Find where the given text appears and provide that cell's center as (X, Y) coordinate. 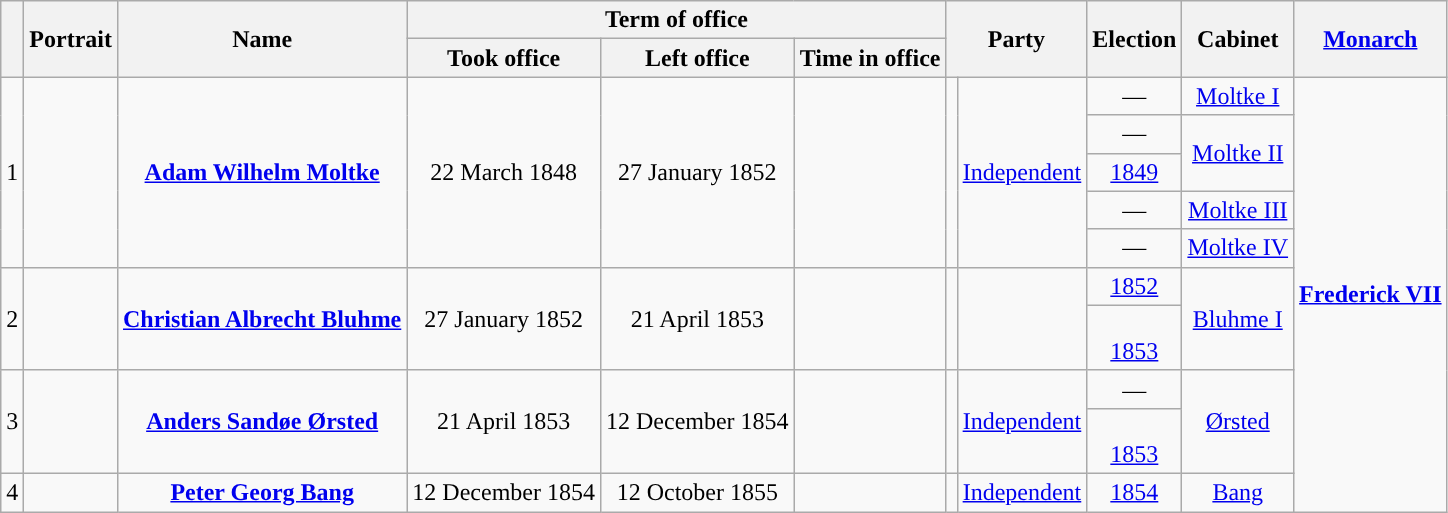
Took office (504, 58)
Ørsted (1238, 422)
Time in office (870, 58)
3 (12, 422)
Left office (697, 58)
1852 (1134, 286)
Term of office (676, 20)
12 October 1855 (697, 492)
Election (1134, 39)
4 (12, 492)
Bang (1238, 492)
Moltke I (1238, 96)
Bluhme I (1238, 318)
Frederick VII (1370, 294)
Portrait (71, 39)
Christian Albrecht Bluhme (262, 318)
1854 (1134, 492)
Party (1016, 39)
Moltke III (1238, 210)
1849 (1134, 172)
Adam Wilhelm Moltke (262, 172)
Peter Georg Bang (262, 492)
Cabinet (1238, 39)
Name (262, 39)
22 March 1848 (504, 172)
Anders Sandøe Ørsted (262, 422)
Monarch (1370, 39)
Moltke II (1238, 153)
Moltke IV (1238, 248)
1 (12, 172)
2 (12, 318)
